Provide the [x, y] coordinate of the cell's center where the given text is located.  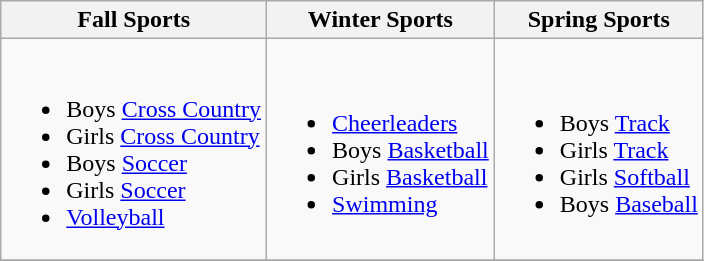
Spring Sports [598, 20]
Winter Sports [381, 20]
Boys TrackGirls TrackGirls SoftballBoys Baseball [598, 150]
CheerleadersBoys BasketballGirls BasketballSwimming [381, 150]
Fall Sports [134, 20]
Boys Cross CountryGirls Cross CountryBoys SoccerGirls SoccerVolleyball [134, 150]
